Output the [X, Y] coordinate of the center of the cell containing the given text.  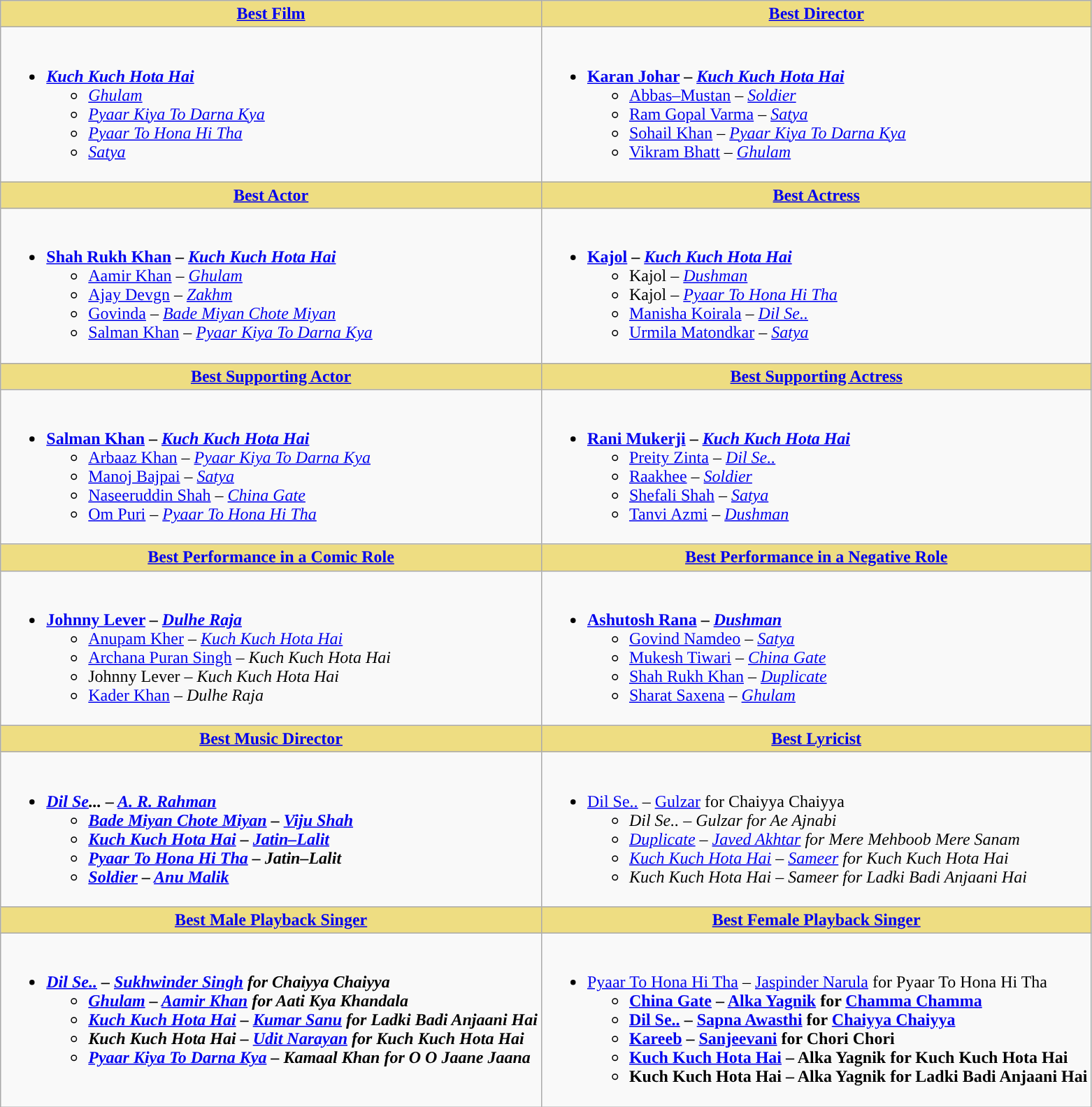
Kuch Kuch Hota Hai GhulamPyaar Kiya To Darna KyaPyaar To Hona Hi ThaSatya [271, 105]
Best Director [817, 14]
Best Actress [817, 195]
Best Music Director [271, 738]
Best Supporting Actor [271, 376]
Best Performance in a Negative Role [817, 557]
Ashutosh Rana – Dushman Govind Namdeo – SatyaMukesh Tiwari – China GateShah Rukh Khan – DuplicateSharat Saxena – Ghulam [817, 648]
Best Supporting Actress [817, 376]
Shah Rukh Khan – Kuch Kuch Hota Hai Aamir Khan – GhulamAjay Devgn – ZakhmGovinda – Bade Miyan Chote MiyanSalman Khan – Pyaar Kiya To Darna Kya [271, 285]
Kajol – Kuch Kuch Hota Hai Kajol – DushmanKajol – Pyaar To Hona Hi ThaManisha Koirala – Dil Se..Urmila Matondkar – Satya [817, 285]
Salman Khan – Kuch Kuch Hota Hai Arbaaz Khan – Pyaar Kiya To Darna KyaManoj Bajpai – SatyaNaseeruddin Shah – China GateOm Puri – Pyaar To Hona Hi Tha [271, 467]
Best Performance in a Comic Role [271, 557]
Best Film [271, 14]
Best Male Playback Singer [271, 920]
Best Actor [271, 195]
Best Lyricist [817, 738]
Rani Mukerji – Kuch Kuch Hota Hai Preity Zinta – Dil Se..Raakhee – SoldierShefali Shah – SatyaTanvi Azmi – Dushman [817, 467]
Karan Johar – Kuch Kuch Hota Hai Abbas–Mustan – SoldierRam Gopal Varma – SatyaSohail Khan – Pyaar Kiya To Darna KyaVikram Bhatt – Ghulam [817, 105]
Dil Se... – A. R. RahmanBade Miyan Chote Miyan – Viju ShahKuch Kuch Hota Hai – Jatin–LalitPyaar To Hona Hi Tha – Jatin–LalitSoldier – Anu Malik [271, 829]
Best Female Playback Singer [817, 920]
